Pinpoint the cell where the given text exists, returning its (x, y) midpoint coordinate. 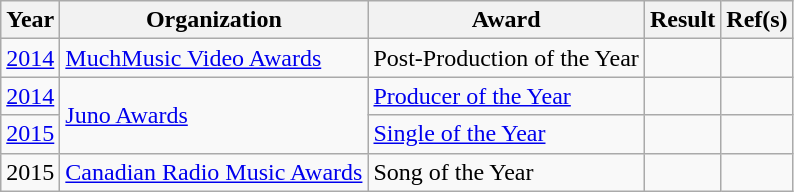
Juno Awards (214, 115)
Post-Production of the Year (506, 58)
MuchMusic Video Awards (214, 58)
Ref(s) (757, 20)
Year (30, 20)
Song of the Year (506, 172)
Single of the Year (506, 134)
Producer of the Year (506, 96)
Canadian Radio Music Awards (214, 172)
Award (506, 20)
Organization (214, 20)
Result (682, 20)
